Capture the cell that displays the provided text and extract its (x, y) central coordinate. 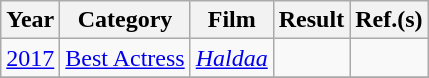
Film (232, 20)
Haldaa (232, 58)
Best Actress (125, 58)
Category (125, 20)
2017 (30, 58)
Year (30, 20)
Result (311, 20)
Ref.(s) (389, 20)
